Scan for the cell matching the given text and deliver its (X, Y) coordinate at center. 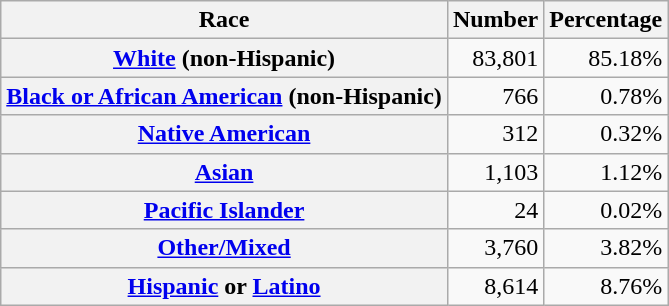
Percentage (606, 20)
83,801 (495, 58)
Black or African American (non-Hispanic) (224, 96)
1,103 (495, 172)
Asian (224, 172)
766 (495, 96)
Other/Mixed (224, 248)
1.12% (606, 172)
0.78% (606, 96)
Native American (224, 134)
85.18% (606, 58)
0.32% (606, 134)
24 (495, 210)
White (non-Hispanic) (224, 58)
Pacific Islander (224, 210)
0.02% (606, 210)
8,614 (495, 286)
312 (495, 134)
3.82% (606, 248)
Hispanic or Latino (224, 286)
3,760 (495, 248)
Race (224, 20)
Number (495, 20)
8.76% (606, 286)
